Pinpoint the cell where the given text exists, returning its [x, y] midpoint coordinate. 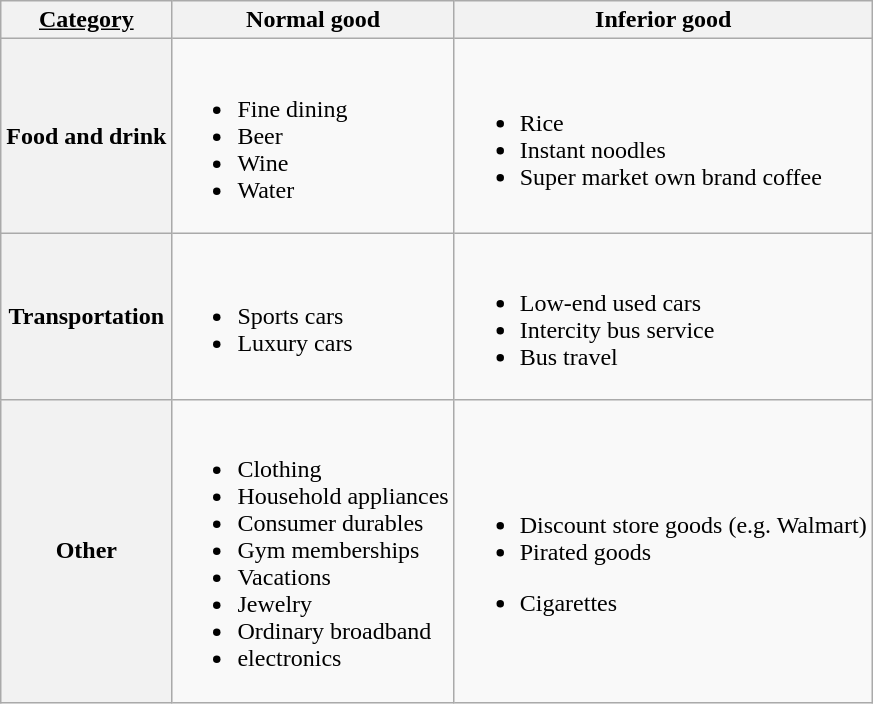
Fine diningBeerWineWater [313, 136]
Low-end used carsIntercity bus serviceBus travel [663, 316]
Category [86, 20]
Normal good [313, 20]
Other [86, 551]
Discount store goods (e.g. Walmart)Pirated goodsCigarettes [663, 551]
Sports carsLuxury cars [313, 316]
ClothingHousehold appliancesConsumer durablesGym membershipsVacationsJewelryOrdinary broadband electronics [313, 551]
Food and drink [86, 136]
Inferior good [663, 20]
Transportation [86, 316]
RiceInstant noodlesSuper market own brand coffee [663, 136]
